Return the [x, y] coordinate for the center point of the cell that contains the specified text.  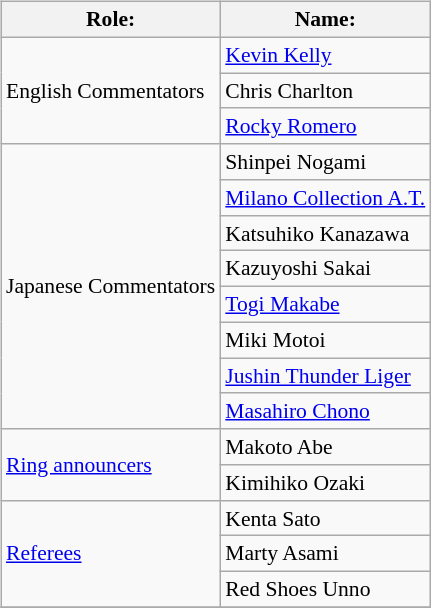
Miki Motoi [325, 340]
English Commentators [110, 90]
Shinpei Nogami [325, 162]
Chris Charlton [325, 91]
Katsuhiko Kanazawa [325, 233]
Referees [110, 554]
Togi Makabe [325, 305]
Rocky Romero [325, 126]
Marty Asami [325, 554]
Japanese Commentators [110, 286]
Kimihiko Ozaki [325, 483]
Red Shoes Unno [325, 590]
Kazuyoshi Sakai [325, 269]
Ring announcers [110, 464]
Name: [325, 20]
Masahiro Chono [325, 411]
Role: [110, 20]
Kenta Sato [325, 518]
Makoto Abe [325, 447]
Jushin Thunder Liger [325, 376]
Kevin Kelly [325, 55]
Milano Collection A.T. [325, 198]
